From the cell containing the given text, extract its center point as [X, Y] coordinate. 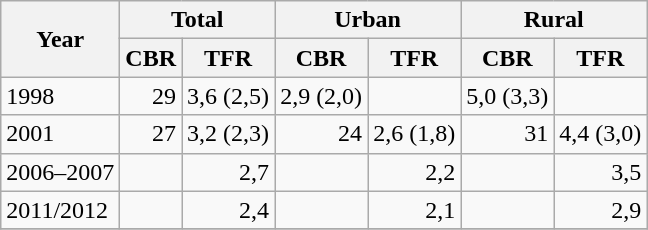
2,9 (2,0) [322, 96]
Urban [368, 20]
2001 [60, 134]
2011/2012 [60, 210]
4,4 (3,0) [600, 134]
2006–2007 [60, 172]
3,6 (2,5) [228, 96]
2,9 [600, 210]
5,0 (3,3) [508, 96]
Total [198, 20]
31 [508, 134]
3,5 [600, 172]
2,4 [228, 210]
Rural [554, 20]
2,6 (1,8) [414, 134]
27 [151, 134]
1998 [60, 96]
3,2 (2,3) [228, 134]
2,2 [414, 172]
2,7 [228, 172]
24 [322, 134]
Year [60, 39]
2,1 [414, 210]
29 [151, 96]
